Locate the cell with the specified text and output its (x, y) center coordinate. 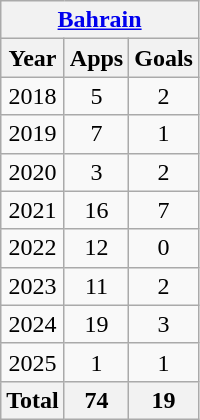
Bahrain (100, 20)
2025 (33, 362)
2021 (33, 210)
Goals (164, 58)
74 (96, 400)
16 (96, 210)
Apps (96, 58)
11 (96, 286)
Total (33, 400)
2020 (33, 172)
12 (96, 248)
2022 (33, 248)
2019 (33, 134)
5 (96, 96)
Year (33, 58)
2018 (33, 96)
2024 (33, 324)
0 (164, 248)
2023 (33, 286)
